Extract the [x, y] coordinate from the center of the cell holding the provided text.  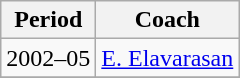
2002–05 [48, 58]
Coach [168, 20]
Period [48, 20]
E. Elavarasan [168, 58]
